Detect which cell encompasses the target text, then output its [x, y] center coordinate. 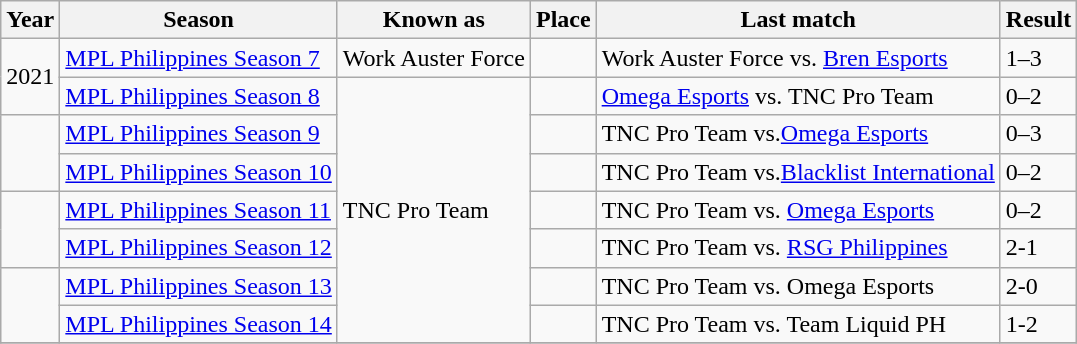
TNC Pro Team vs.Blacklist International [798, 172]
TNC Pro Team vs. RSG Philippines [798, 248]
MPL Philippines Season 10 [199, 172]
MPL Philippines Season 14 [199, 324]
TNC Pro Team vs.Omega Esports [798, 134]
2-0 [1038, 286]
Place [563, 20]
MPL Philippines Season 12 [199, 248]
MPL Philippines Season 11 [199, 210]
Work Auster Force [434, 58]
Omega Esports vs. TNC Pro Team [798, 96]
MPL Philippines Season 7 [199, 58]
1–3 [1038, 58]
0–3 [1038, 134]
TNC Pro Team vs. Team Liquid PH [798, 324]
MPL Philippines Season 13 [199, 286]
2021 [30, 77]
Work Auster Force vs. Bren Esports [798, 58]
2-1 [1038, 248]
1-2 [1038, 324]
Result [1038, 20]
Known as [434, 20]
Season [199, 20]
TNC Pro Team [434, 210]
MPL Philippines Season 8 [199, 96]
Last match [798, 20]
MPL Philippines Season 9 [199, 134]
Year [30, 20]
